Capture the cell that displays the provided text and extract its [x, y] central coordinate. 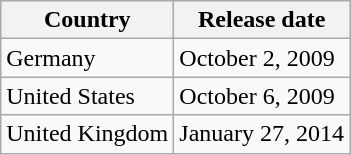
United States [88, 96]
Germany [88, 58]
January 27, 2014 [262, 134]
Country [88, 20]
Release date [262, 20]
United Kingdom [88, 134]
October 2, 2009 [262, 58]
October 6, 2009 [262, 96]
